Extract the [X, Y] coordinate from the center of the cell holding the provided text.  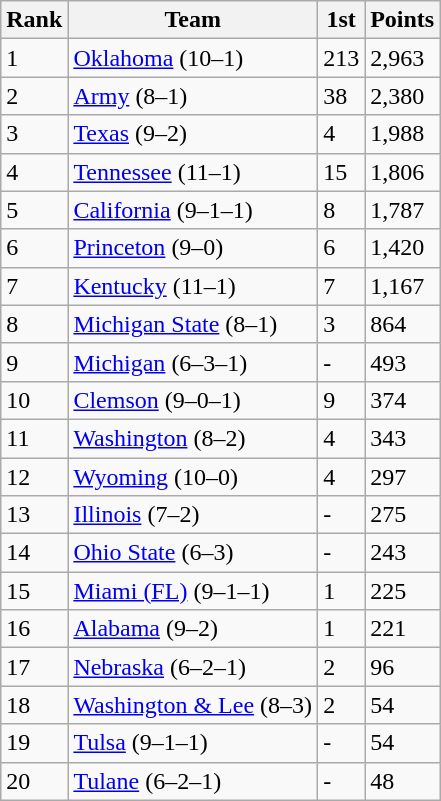
Oklahoma (10–1) [193, 58]
48 [402, 781]
864 [402, 324]
225 [402, 591]
Texas (9–2) [193, 134]
20 [34, 781]
221 [402, 629]
13 [34, 515]
297 [402, 477]
374 [402, 400]
Ohio State (6–3) [193, 553]
Washington (8–2) [193, 438]
243 [402, 553]
Wyoming (10–0) [193, 477]
11 [34, 438]
1,806 [402, 172]
Nebraska (6–2–1) [193, 667]
1,420 [402, 248]
Rank [34, 20]
18 [34, 705]
Army (8–1) [193, 96]
Michigan (6–3–1) [193, 362]
19 [34, 743]
Michigan State (8–1) [193, 324]
493 [402, 362]
17 [34, 667]
1st [342, 20]
10 [34, 400]
14 [34, 553]
Tulsa (9–1–1) [193, 743]
213 [342, 58]
Kentucky (11–1) [193, 286]
Tulane (6–2–1) [193, 781]
343 [402, 438]
Princeton (9–0) [193, 248]
2,963 [402, 58]
12 [34, 477]
Tennessee (11–1) [193, 172]
2,380 [402, 96]
Washington & Lee (8–3) [193, 705]
Team [193, 20]
Alabama (9–2) [193, 629]
16 [34, 629]
Miami (FL) (9–1–1) [193, 591]
38 [342, 96]
Illinois (7–2) [193, 515]
1,988 [402, 134]
Clemson (9–0–1) [193, 400]
275 [402, 515]
1,167 [402, 286]
1,787 [402, 210]
5 [34, 210]
California (9–1–1) [193, 210]
96 [402, 667]
Points [402, 20]
